Find where the given text appears and provide that cell's center as (x, y) coordinate. 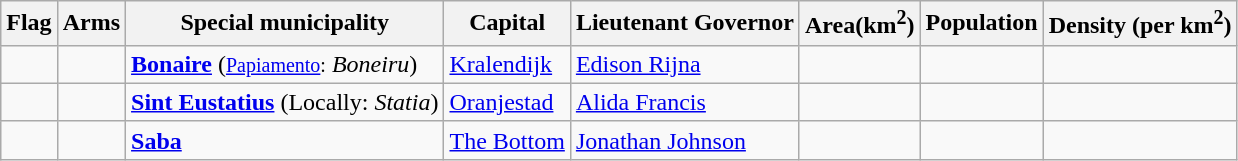
Bonaire (Papiamento: Boneiru) (285, 64)
Oranjestad (507, 102)
The Bottom (507, 140)
Density (per km2) (1140, 24)
Area(km2) (860, 24)
Kralendijk (507, 64)
Capital (507, 24)
Population (982, 24)
Arms (91, 24)
Jonathan Johnson (684, 140)
Alida Francis (684, 102)
Sint Eustatius (Locally: Statia) (285, 102)
Flag (29, 24)
Special municipality (285, 24)
Saba (285, 140)
Edison Rijna (684, 64)
Lieutenant Governor (684, 24)
